Scan for the cell matching the given text and deliver its (X, Y) coordinate at center. 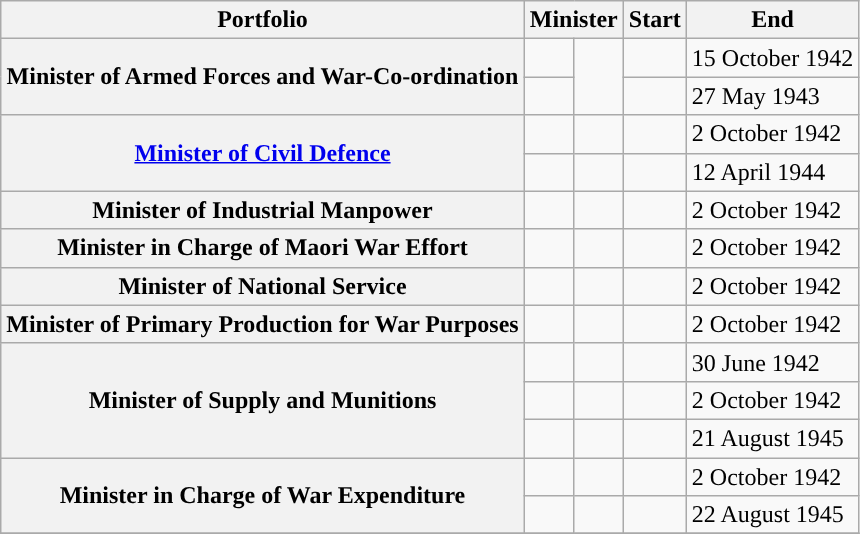
30 June 1942 (772, 362)
End (772, 20)
Minister of Industrial Manpower (262, 210)
Minister in Charge of War Expenditure (262, 496)
Minister of Armed Forces and War-Co-ordination (262, 77)
15 October 1942 (772, 58)
Minister of Primary Production for War Purposes (262, 324)
12 April 1944 (772, 172)
Minister (574, 20)
22 August 1945 (772, 515)
Minister of Civil Defence (262, 153)
27 May 1943 (772, 96)
21 August 1945 (772, 438)
Minister of National Service (262, 286)
Minister in Charge of Maori War Effort (262, 248)
Portfolio (262, 20)
Start (654, 20)
Minister of Supply and Munitions (262, 400)
